Detect which cell encompasses the target text, then output its (X, Y) center coordinate. 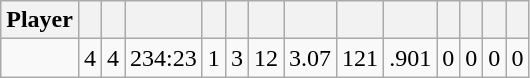
Player (40, 20)
234:23 (164, 58)
.901 (410, 58)
3.07 (310, 58)
3 (236, 58)
121 (360, 58)
12 (266, 58)
1 (214, 58)
